Capture the cell that displays the provided text and extract its [x, y] central coordinate. 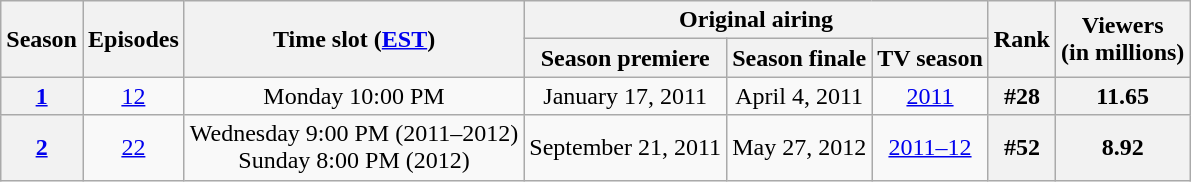
2011–12 [930, 148]
2 [42, 148]
TV season [930, 58]
#52 [1022, 148]
1 [42, 96]
Wednesday 9:00 PM (2011–2012)Sunday 8:00 PM (2012) [354, 148]
Season finale [800, 58]
Viewers(in millions) [1122, 39]
8.92 [1122, 148]
Rank [1022, 39]
April 4, 2011 [800, 96]
2011 [930, 96]
May 27, 2012 [800, 148]
Monday 10:00 PM [354, 96]
11.65 [1122, 96]
Time slot (EST) [354, 39]
September 21, 2011 [626, 148]
Episodes [133, 39]
Season premiere [626, 58]
12 [133, 96]
Season [42, 39]
#28 [1022, 96]
January 17, 2011 [626, 96]
22 [133, 148]
Original airing [756, 20]
